Determine the (X, Y) coordinate at the center of the cell enclosing the given text.  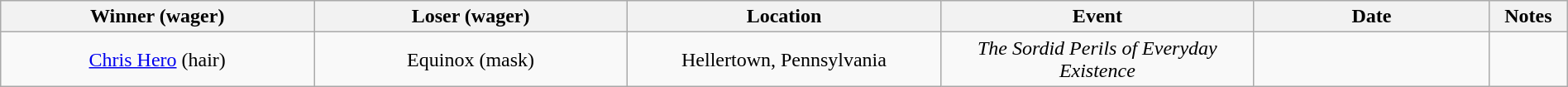
Event (1097, 17)
Notes (1528, 17)
Loser (wager) (471, 17)
The Sordid Perils of Everyday Existence (1097, 60)
Equinox (mask) (471, 60)
Location (784, 17)
Date (1371, 17)
Hellertown, Pennsylvania (784, 60)
Chris Hero (hair) (157, 60)
Winner (wager) (157, 17)
